Identify which cell holds the provided text, then report its (X, Y) central coordinate. 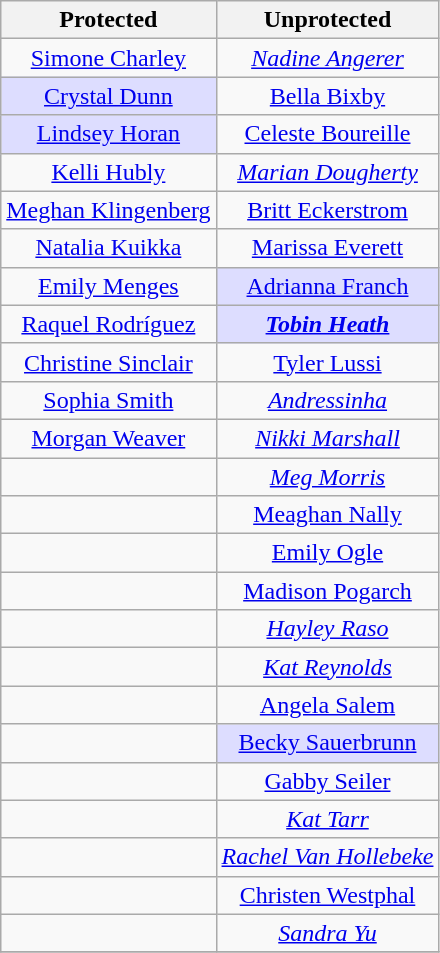
Marissa Everett (328, 248)
Bella Bixby (328, 96)
Lindsey Horan (108, 134)
Meg Morris (328, 477)
Christine Sinclair (108, 362)
Becky Sauerbrunn (328, 743)
Madison Pogarch (328, 591)
Nadine Angerer (328, 58)
Emily Ogle (328, 553)
Kat Tarr (328, 819)
Sophia Smith (108, 400)
Raquel Rodríguez (108, 324)
Celeste Boureille (328, 134)
Meghan Klingenberg (108, 210)
Natalia Kuikka (108, 248)
Rachel Van Hollebeke (328, 857)
Britt Eckerstrom (328, 210)
Marian Dougherty (328, 172)
Sandra Yu (328, 933)
Adrianna Franch (328, 286)
Nikki Marshall (328, 438)
Tyler Lussi (328, 362)
Protected (108, 20)
Christen Westphal (328, 895)
Crystal Dunn (108, 96)
Angela Salem (328, 705)
Unprotected (328, 20)
Emily Menges (108, 286)
Meaghan Nally (328, 515)
Kelli Hubly (108, 172)
Tobin Heath (328, 324)
Morgan Weaver (108, 438)
Hayley Raso (328, 629)
Andressinha (328, 400)
Simone Charley (108, 58)
Kat Reynolds (328, 667)
Gabby Seiler (328, 781)
